Identify which cell holds the provided text, then report its (x, y) central coordinate. 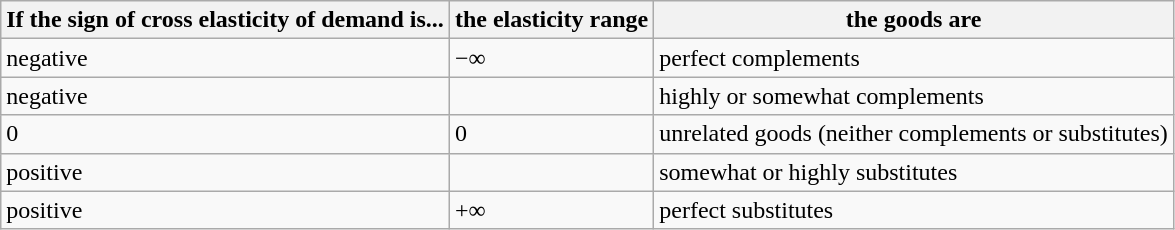
+∞ (551, 210)
perfect substitutes (914, 210)
If the sign of cross elasticity of demand is... (226, 20)
unrelated goods (neither complements or substitutes) (914, 134)
the elasticity range (551, 20)
somewhat or highly substitutes (914, 172)
−∞ (551, 58)
perfect complements (914, 58)
the goods are (914, 20)
highly or somewhat complements (914, 96)
